Scan for the cell matching the given text and deliver its (x, y) coordinate at center. 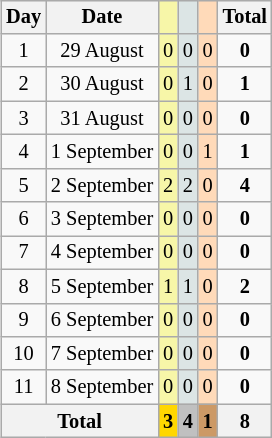
1 September (102, 152)
2 September (102, 185)
5 (24, 185)
29 August (102, 51)
8 September (102, 387)
30 August (102, 84)
11 (24, 387)
6 (24, 219)
10 (24, 354)
6 September (102, 320)
31 August (102, 118)
Date (102, 17)
9 (24, 320)
7 (24, 253)
7 September (102, 354)
3 September (102, 219)
4 September (102, 253)
Day (24, 17)
5 September (102, 286)
